Determine the (x, y) coordinate at the center of the cell enclosing the given text.  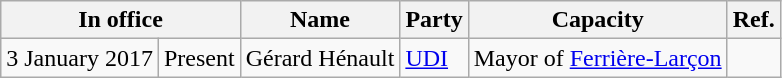
Capacity (598, 20)
Ref. (754, 20)
Name (320, 20)
3 January 2017 (80, 58)
UDI (434, 58)
Gérard Hénault (320, 58)
Mayor of Ferrière-Larçon (598, 58)
In office (120, 20)
Party (434, 20)
Present (199, 58)
